Provide the [x, y] coordinate of the cell's center where the given text is located.  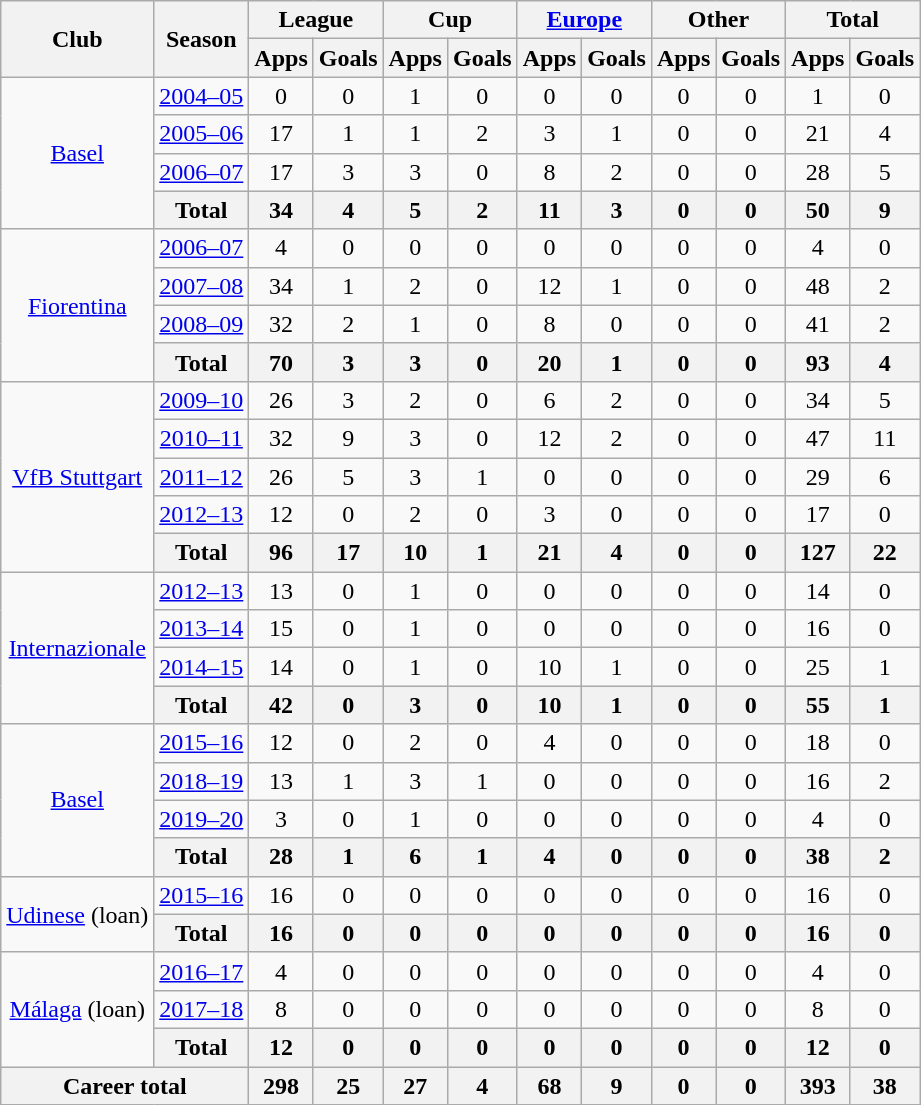
2014–15 [202, 667]
2005–06 [202, 134]
15 [281, 629]
Cup [450, 20]
2018–19 [202, 781]
127 [818, 553]
48 [818, 286]
18 [818, 743]
55 [818, 705]
Málaga (loan) [78, 1009]
2013–14 [202, 629]
68 [549, 1085]
2007–08 [202, 286]
29 [818, 477]
41 [818, 324]
Club [78, 39]
50 [818, 210]
Udinese (loan) [78, 914]
22 [885, 553]
2017–18 [202, 1009]
93 [818, 362]
2004–05 [202, 96]
Internazionale [78, 648]
393 [818, 1085]
2019–20 [202, 819]
Other [718, 20]
42 [281, 705]
Season [202, 39]
27 [415, 1085]
VfB Stuttgart [78, 476]
2009–10 [202, 400]
47 [818, 438]
League [316, 20]
Fiorentina [78, 305]
2008–09 [202, 324]
Europe [584, 20]
2010–11 [202, 438]
2011–12 [202, 477]
96 [281, 553]
20 [549, 362]
70 [281, 362]
298 [281, 1085]
Career total [125, 1085]
2016–17 [202, 971]
